Find where the given text appears and provide that cell's center as (X, Y) coordinate. 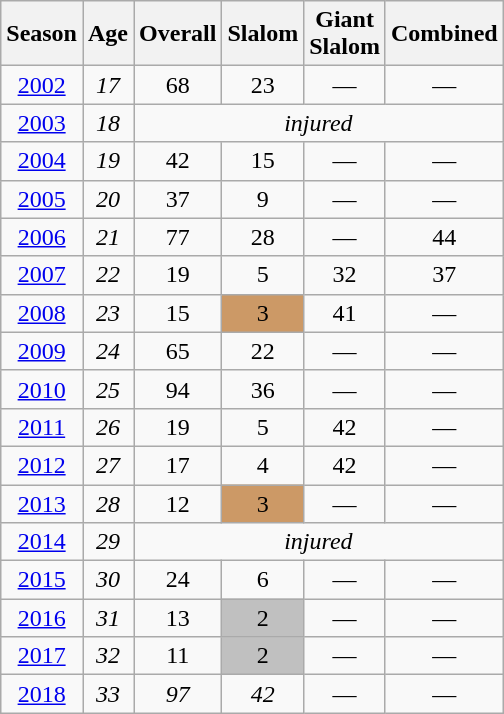
2010 (42, 389)
2009 (42, 351)
6 (263, 580)
29 (108, 542)
94 (178, 389)
68 (178, 85)
25 (108, 389)
2005 (42, 199)
65 (178, 351)
2006 (42, 237)
GiantSlalom (345, 34)
2008 (42, 313)
13 (178, 618)
77 (178, 237)
2011 (42, 427)
2004 (42, 161)
41 (345, 313)
2012 (42, 465)
2003 (42, 123)
2017 (42, 656)
26 (108, 427)
Overall (178, 34)
Slalom (263, 34)
Season (42, 34)
2018 (42, 694)
31 (108, 618)
2014 (42, 542)
33 (108, 694)
2007 (42, 275)
2002 (42, 85)
18 (108, 123)
27 (108, 465)
36 (263, 389)
11 (178, 656)
4 (263, 465)
Age (108, 34)
44 (444, 237)
30 (108, 580)
20 (108, 199)
97 (178, 694)
21 (108, 237)
12 (178, 503)
Combined (444, 34)
2013 (42, 503)
2015 (42, 580)
9 (263, 199)
2016 (42, 618)
